From the cell containing the given text, extract its center point as [x, y] coordinate. 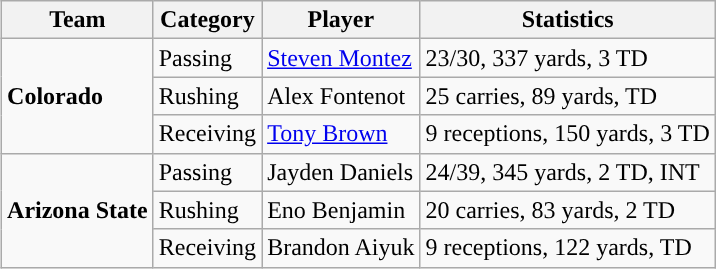
Arizona State [78, 210]
Team [78, 20]
Player [341, 20]
9 receptions, 150 yards, 3 TD [568, 134]
Statistics [568, 20]
25 carries, 89 yards, TD [568, 96]
Eno Benjamin [341, 210]
Colorado [78, 96]
9 receptions, 122 yards, TD [568, 248]
Category [207, 20]
24/39, 345 yards, 2 TD, INT [568, 172]
Alex Fontenot [341, 96]
Jayden Daniels [341, 172]
Brandon Aiyuk [341, 248]
20 carries, 83 yards, 2 TD [568, 210]
Tony Brown [341, 134]
23/30, 337 yards, 3 TD [568, 58]
Steven Montez [341, 58]
